For the text-containing cell, return its midpoint in [x, y] coordinate format. 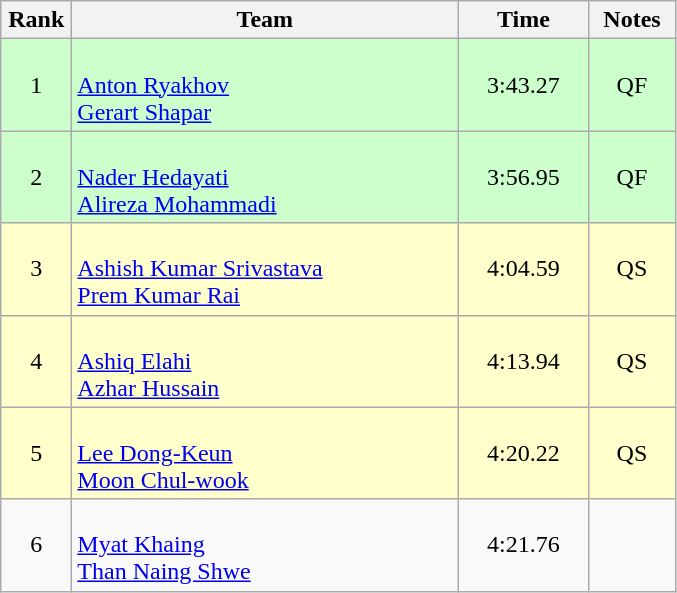
3 [36, 269]
Ashish Kumar SrivastavaPrem Kumar Rai [265, 269]
Lee Dong-KeunMoon Chul-wook [265, 453]
Notes [632, 20]
Rank [36, 20]
3:43.27 [524, 85]
4:21.76 [524, 545]
4:04.59 [524, 269]
1 [36, 85]
4 [36, 361]
4:13.94 [524, 361]
3:56.95 [524, 177]
Ashiq ElahiAzhar Hussain [265, 361]
4:20.22 [524, 453]
6 [36, 545]
Myat KhaingThan Naing Shwe [265, 545]
Anton RyakhovGerart Shapar [265, 85]
Time [524, 20]
2 [36, 177]
Team [265, 20]
Nader HedayatiAlireza Mohammadi [265, 177]
5 [36, 453]
